Output the (X, Y) coordinate of the center of the cell containing the given text.  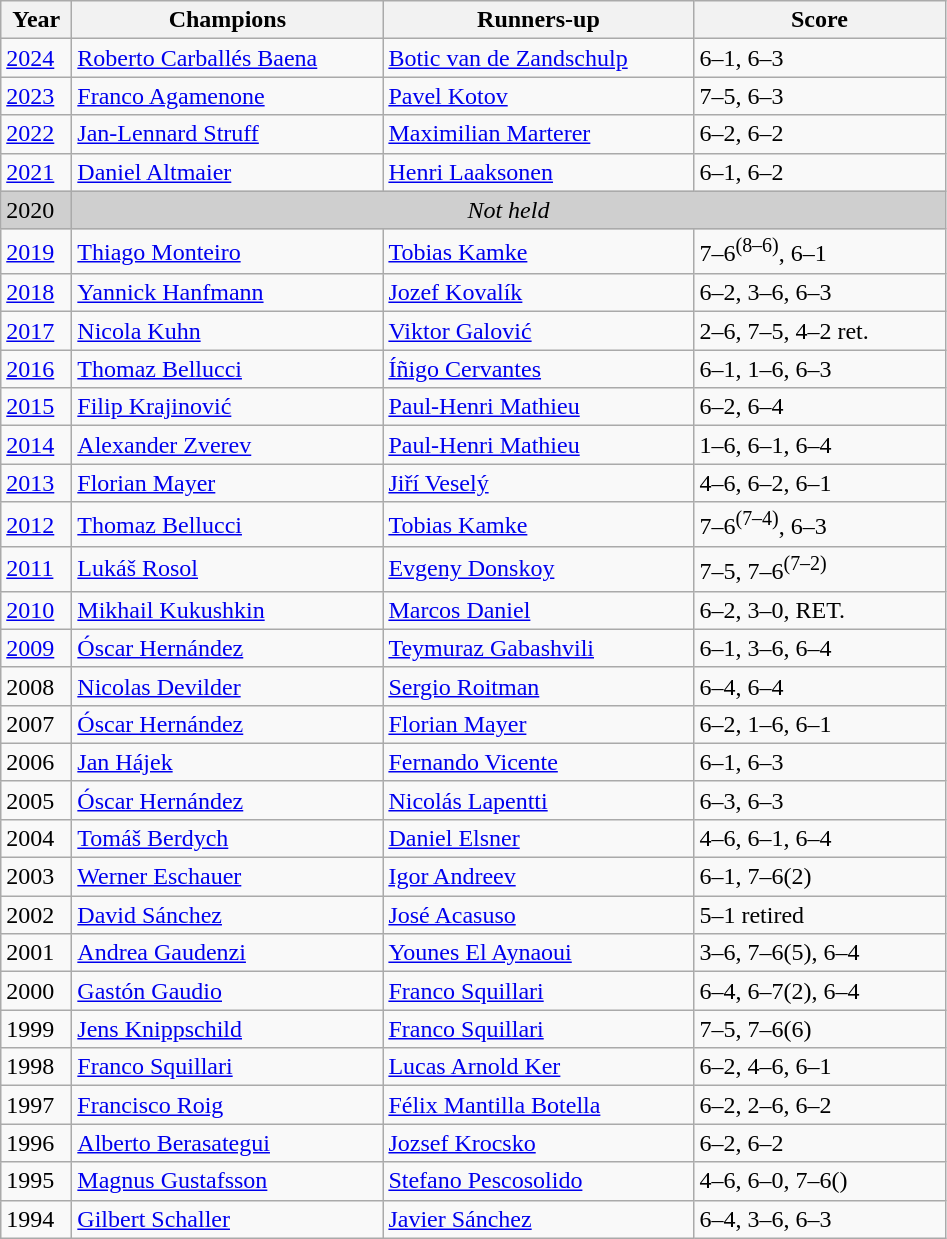
4–6, 6–1, 6–4 (820, 839)
Jens Knippschild (228, 1029)
Jozsef Krocsko (538, 1143)
José Acasuso (538, 915)
Viktor Galović (538, 331)
5–1 retired (820, 915)
2003 (36, 877)
Francisco Roig (228, 1105)
2002 (36, 915)
6–1, 3–6, 6–4 (820, 648)
6–2, 6–4 (820, 407)
Daniel Altmaier (228, 172)
6–4, 6–7(2), 6–4 (820, 991)
2–6, 7–5, 4–2 ret. (820, 331)
1–6, 6–1, 6–4 (820, 445)
4–6, 6–0, 7–6() (820, 1181)
7–6(7–4), 6–3 (820, 524)
Jan Hájek (228, 762)
1998 (36, 1067)
Nicola Kuhn (228, 331)
6–2, 2–6, 6–2 (820, 1105)
1994 (36, 1219)
Daniel Elsner (538, 839)
1996 (36, 1143)
Jozef Kovalík (538, 293)
2012 (36, 524)
Alexander Zverev (228, 445)
1999 (36, 1029)
6–2, 3–0, RET. (820, 610)
Henri Laaksonen (538, 172)
Teymuraz Gabashvili (538, 648)
2006 (36, 762)
Evgeny Donskoy (538, 570)
6–2, 4–6, 6–1 (820, 1067)
Champions (228, 20)
Pavel Kotov (538, 96)
1995 (36, 1181)
Lukáš Rosol (228, 570)
2000 (36, 991)
6–3, 6–3 (820, 800)
Nicolás Lapentti (538, 800)
Marcos Daniel (538, 610)
2013 (36, 483)
Sergio Roitman (538, 686)
6–1, 7–6(2) (820, 877)
Year (36, 20)
Andrea Gaudenzi (228, 953)
2014 (36, 445)
2001 (36, 953)
2009 (36, 648)
7–6(8–6), 6–1 (820, 252)
Botic van de Zandschulp (538, 58)
David Sánchez (228, 915)
2018 (36, 293)
Javier Sánchez (538, 1219)
Werner Eschauer (228, 877)
Lucas Arnold Ker (538, 1067)
6–1, 6–2 (820, 172)
Félix Mantilla Botella (538, 1105)
2022 (36, 134)
2004 (36, 839)
Mikhail Kukushkin (228, 610)
Filip Krajinović (228, 407)
6–1, 1–6, 6–3 (820, 369)
2011 (36, 570)
Thiago Monteiro (228, 252)
Stefano Pescosolido (538, 1181)
2008 (36, 686)
6–2, 3–6, 6–3 (820, 293)
7–5, 7–6(6) (820, 1029)
Igor Andreev (538, 877)
Jan-Lennard Struff (228, 134)
1997 (36, 1105)
2016 (36, 369)
Nicolas Devilder (228, 686)
2021 (36, 172)
Fernando Vicente (538, 762)
Gastón Gaudio (228, 991)
2017 (36, 331)
Younes El Aynaoui (538, 953)
Alberto Berasategui (228, 1143)
6–2, 1–6, 6–1 (820, 724)
Tomáš Berdych (228, 839)
2015 (36, 407)
4–6, 6–2, 6–1 (820, 483)
2023 (36, 96)
Runners-up (538, 20)
Franco Agamenone (228, 96)
7–5, 6–3 (820, 96)
Gilbert Schaller (228, 1219)
Magnus Gustafsson (228, 1181)
6–4, 3–6, 6–3 (820, 1219)
2020 (36, 210)
Jiří Veselý (538, 483)
Roberto Carballés Baena (228, 58)
2019 (36, 252)
Not held (508, 210)
7–5, 7–6(7–2) (820, 570)
Score (820, 20)
2005 (36, 800)
Íñigo Cervantes (538, 369)
Maximilian Marterer (538, 134)
6–4, 6–4 (820, 686)
2010 (36, 610)
Yannick Hanfmann (228, 293)
2007 (36, 724)
3–6, 7–6(5), 6–4 (820, 953)
2024 (36, 58)
